For the text-containing cell, return its midpoint in (X, Y) coordinate format. 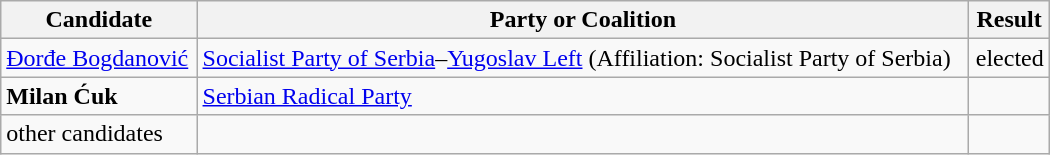
Milan Ćuk (99, 96)
other candidates (99, 134)
Đorđe Bogdanović (99, 58)
Candidate (99, 20)
Serbian Radical Party (583, 96)
Socialist Party of Serbia–Yugoslav Left (Affiliation: Socialist Party of Serbia) (583, 58)
Party or Coalition (583, 20)
Result (1009, 20)
elected (1009, 58)
